Capture the cell that displays the provided text and extract its [x, y] central coordinate. 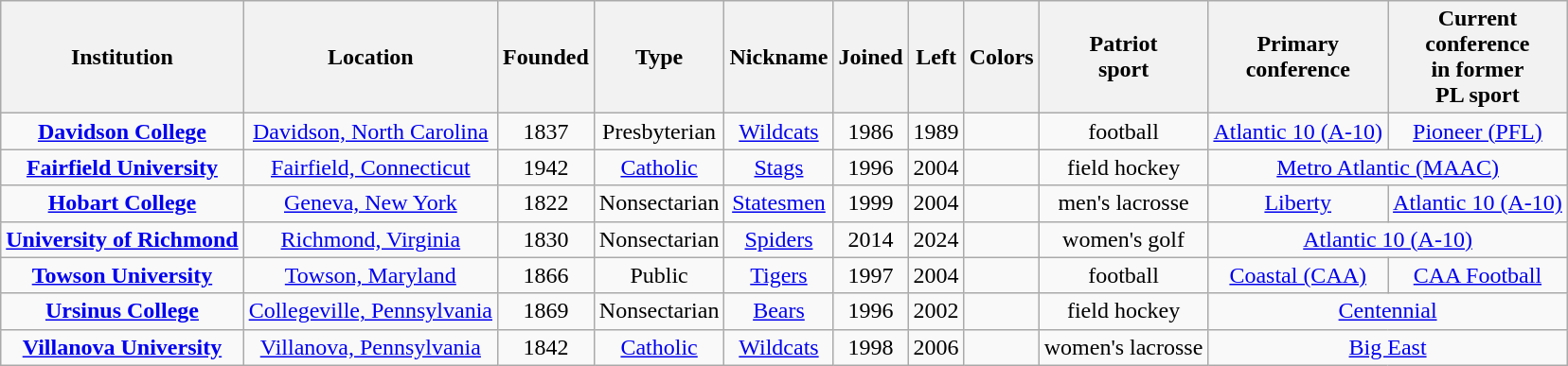
1866 [546, 275]
Davidson College [122, 131]
2002 [935, 311]
Spiders [778, 239]
1999 [871, 203]
Currentconferencein formerPL sport [1478, 57]
Nickname [778, 57]
Joined [871, 57]
women's lacrosse [1123, 347]
Towson University [122, 275]
1998 [871, 347]
1842 [546, 347]
2006 [935, 347]
Institution [122, 57]
Villanova University [122, 347]
Coastal (CAA) [1298, 275]
1837 [546, 131]
Metro Atlantic (MAAC) [1388, 167]
women's golf [1123, 239]
Davidson, North Carolina [370, 131]
Primaryconference [1298, 57]
1942 [546, 167]
1830 [546, 239]
1997 [871, 275]
Presbyterian [659, 131]
University of Richmond [122, 239]
Location [370, 57]
Founded [546, 57]
Ursinus College [122, 311]
Patriotsport [1123, 57]
Villanova, Pennsylvania [370, 347]
Big East [1388, 347]
Tigers [778, 275]
Public [659, 275]
Geneva, New York [370, 203]
Fairfield University [122, 167]
1986 [871, 131]
Type [659, 57]
1869 [546, 311]
Colors [1002, 57]
Liberty [1298, 203]
Bears [778, 311]
CAA Football [1478, 275]
Pioneer (PFL) [1478, 131]
Statesmen [778, 203]
Stags [778, 167]
1822 [546, 203]
Left [935, 57]
2014 [871, 239]
Centennial [1388, 311]
Towson, Maryland [370, 275]
Richmond, Virginia [370, 239]
Hobart College [122, 203]
1989 [935, 131]
men's lacrosse [1123, 203]
2024 [935, 239]
Fairfield, Connecticut [370, 167]
Collegeville, Pennsylvania [370, 311]
